Scan for the cell matching the given text and deliver its [x, y] coordinate at center. 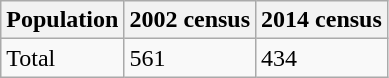
561 [190, 58]
2002 census [190, 20]
Total [62, 58]
2014 census [322, 20]
Population [62, 20]
434 [322, 58]
